Detect which cell encompasses the target text, then output its [X, Y] center coordinate. 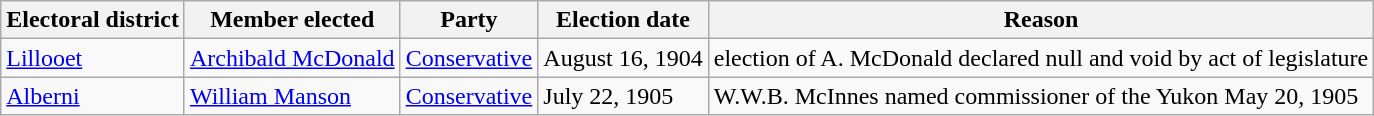
Party [469, 20]
Archibald McDonald [292, 58]
Lillooet [93, 58]
William Manson [292, 96]
Election date [623, 20]
July 22, 1905 [623, 96]
Member elected [292, 20]
election of A. McDonald declared null and void by act of legislature [1041, 58]
Electoral district [93, 20]
Alberni [93, 96]
August 16, 1904 [623, 58]
W.W.B. McInnes named commissioner of the Yukon May 20, 1905 [1041, 96]
Reason [1041, 20]
